Return the (X, Y) coordinate for the center point of the cell that contains the specified text.  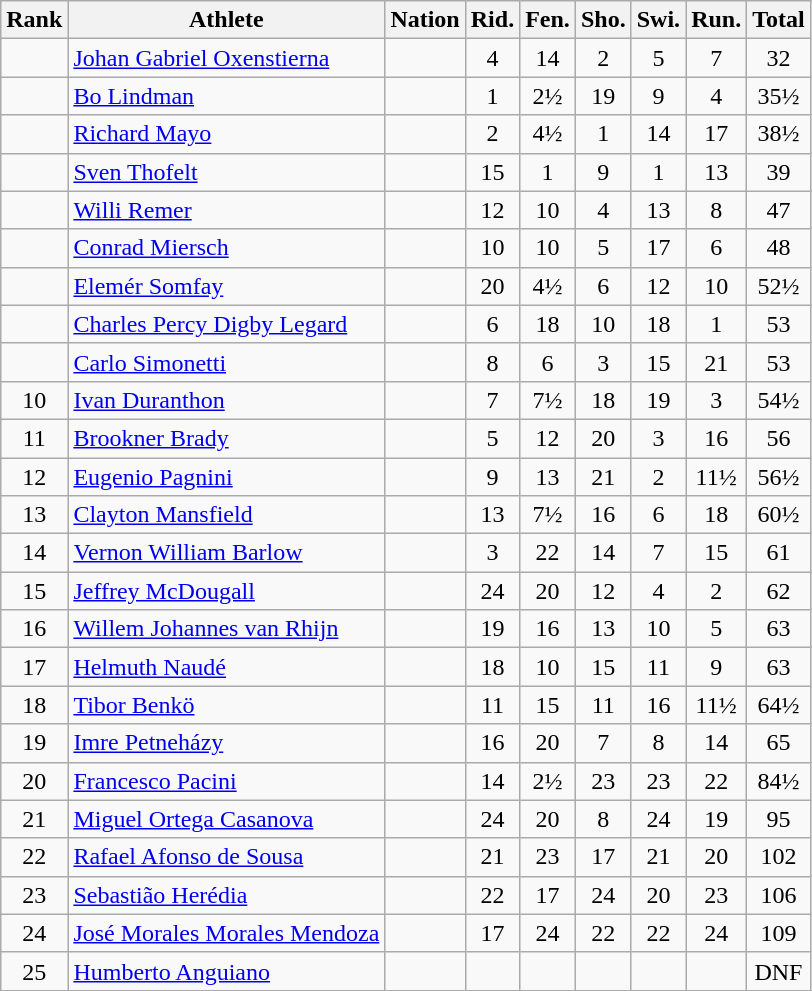
Tibor Benkö (226, 705)
25 (34, 971)
109 (779, 933)
95 (779, 819)
Willem Johannes van Rhijn (226, 629)
DNF (779, 971)
Vernon William Barlow (226, 553)
Total (779, 20)
102 (779, 857)
Run. (716, 20)
56 (779, 438)
47 (779, 210)
José Morales Morales Mendoza (226, 933)
Ivan Duranthon (226, 400)
Carlo Simonetti (226, 362)
Sho. (603, 20)
60½ (779, 515)
32 (779, 58)
Francesco Pacini (226, 781)
Conrad Miersch (226, 248)
Brookner Brady (226, 438)
56½ (779, 477)
Jeffrey McDougall (226, 591)
38½ (779, 134)
Johan Gabriel Oxenstierna (226, 58)
Richard Mayo (226, 134)
Helmuth Naudé (226, 667)
35½ (779, 96)
Clayton Mansfield (226, 515)
Miguel Ortega Casanova (226, 819)
54½ (779, 400)
Rafael Afonso de Sousa (226, 857)
Rank (34, 20)
Charles Percy Digby Legard (226, 324)
62 (779, 591)
Bo Lindman (226, 96)
Humberto Anguiano (226, 971)
39 (779, 172)
61 (779, 553)
Swi. (658, 20)
Willi Remer (226, 210)
Imre Petneházy (226, 743)
65 (779, 743)
48 (779, 248)
Fen. (548, 20)
Eugenio Pagnini (226, 477)
52½ (779, 286)
84½ (779, 781)
64½ (779, 705)
Sven Thofelt (226, 172)
Sebastião Herédia (226, 895)
Rid. (492, 20)
Elemér Somfay (226, 286)
106 (779, 895)
Athlete (226, 20)
Nation (425, 20)
